Extract the [X, Y] coordinate from the center of the cell holding the provided text.  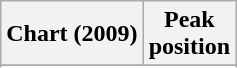
Peakposition [189, 34]
Chart (2009) [72, 34]
